Scan for the cell matching the given text and deliver its (X, Y) coordinate at center. 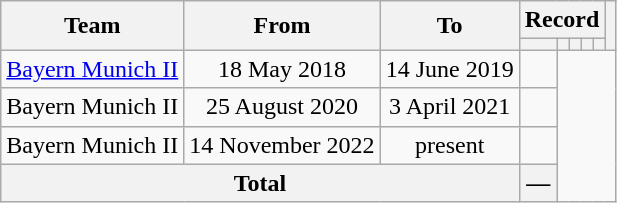
18 May 2018 (282, 69)
Record (562, 20)
14 November 2022 (282, 145)
From (282, 26)
3 April 2021 (450, 107)
present (450, 145)
— (538, 183)
25 August 2020 (282, 107)
14 June 2019 (450, 69)
To (450, 26)
Total (260, 183)
Team (92, 26)
